For the text-containing cell, return its midpoint in (X, Y) coordinate format. 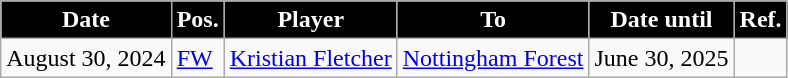
Nottingham Forest (493, 58)
Player (310, 20)
August 30, 2024 (86, 58)
FW (198, 58)
Pos. (198, 20)
June 30, 2025 (662, 58)
Date (86, 20)
Ref. (760, 20)
Kristian Fletcher (310, 58)
To (493, 20)
Date until (662, 20)
